Output the [x, y] coordinate of the center of the cell containing the given text.  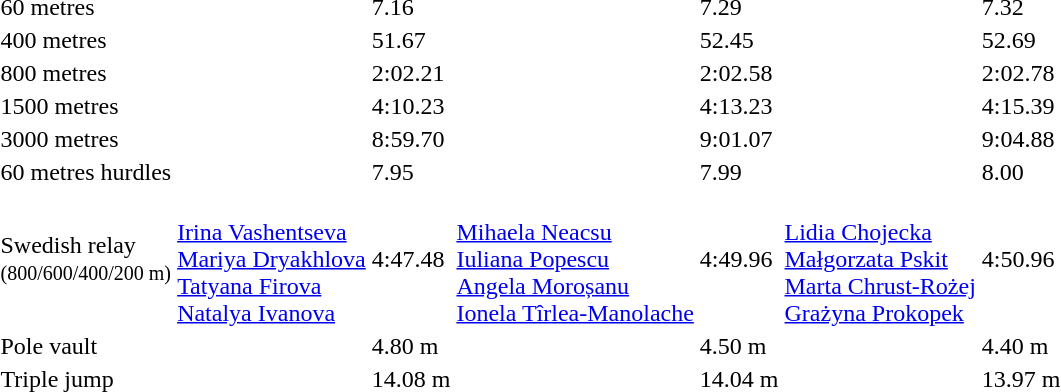
Irina VashentsevaMariya DryakhlovaTatyana FirovaNatalya Ivanova [272, 259]
4:47.48 [411, 259]
4.80 m [411, 346]
2:02.21 [411, 73]
4:13.23 [739, 106]
4:10.23 [411, 106]
4.50 m [739, 346]
Lidia ChojeckaMałgorzata PskitMarta Chrust-RożejGrażyna Prokopek [880, 259]
Mihaela NeacsuIuliana PopescuAngela MoroșanuIonela Tîrlea-Manolache [575, 259]
2:02.58 [739, 73]
8:59.70 [411, 139]
9:01.07 [739, 139]
52.45 [739, 40]
7.99 [739, 172]
4:49.96 [739, 259]
51.67 [411, 40]
7.95 [411, 172]
